Scan for the cell matching the given text and deliver its (x, y) coordinate at center. 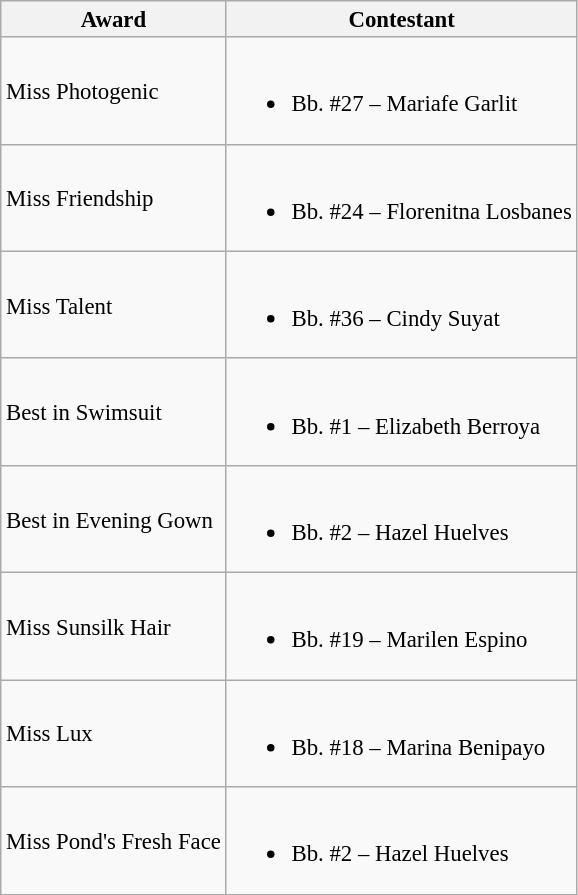
Bb. #18 – Marina Benipayo (402, 734)
Miss Photogenic (114, 90)
Miss Pond's Fresh Face (114, 840)
Contestant (402, 19)
Bb. #24 – Florenitna Losbanes (402, 198)
Award (114, 19)
Best in Evening Gown (114, 520)
Bb. #27 – Mariafe Garlit (402, 90)
Miss Talent (114, 304)
Miss Sunsilk Hair (114, 626)
Miss Lux (114, 734)
Bb. #1 – Elizabeth Berroya (402, 412)
Best in Swimsuit (114, 412)
Bb. #19 – Marilen Espino (402, 626)
Bb. #36 – Cindy Suyat (402, 304)
Miss Friendship (114, 198)
